Return the [X, Y] coordinate for the center point of the cell that contains the specified text.  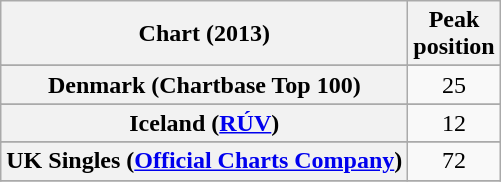
Chart (2013) [204, 34]
Peakposition [454, 34]
UK Singles (Official Charts Company) [204, 161]
25 [454, 85]
12 [454, 123]
Denmark (Chartbase Top 100) [204, 85]
72 [454, 161]
Iceland (RÚV) [204, 123]
